Search for the cell housing the specified text and yield its [X, Y] center coordinate. 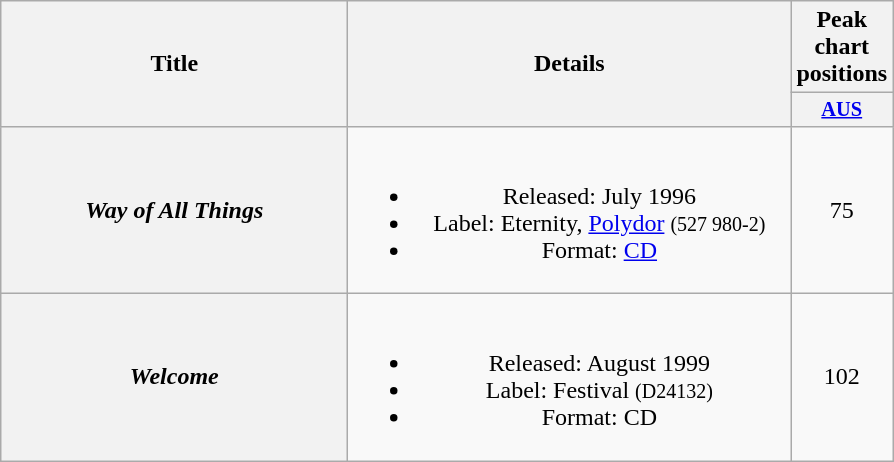
AUS [842, 110]
75 [842, 210]
102 [842, 378]
Way of All Things [174, 210]
Details [570, 64]
Released: July 1996Label: Eternity, Polydor (527 980-2)Format: CD [570, 210]
Peak chart positions [842, 47]
Released: August 1999Label: Festival (D24132)Format: CD [570, 378]
Welcome [174, 378]
Title [174, 64]
